Output the (X, Y) coordinate of the center of the cell containing the given text.  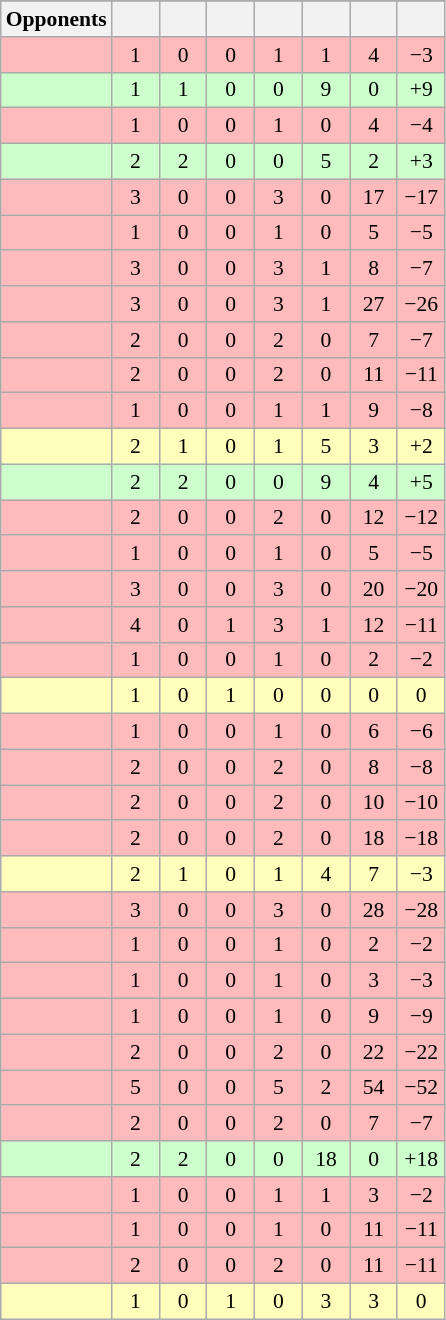
27 (374, 304)
−20 (421, 589)
−4 (421, 126)
−52 (421, 1088)
22 (374, 1052)
10 (374, 803)
−9 (421, 1017)
54 (374, 1088)
17 (374, 197)
−28 (421, 910)
Opponents (56, 19)
−17 (421, 197)
+9 (421, 90)
−6 (421, 732)
20 (374, 589)
+5 (421, 482)
+2 (421, 447)
−26 (421, 304)
−22 (421, 1052)
−10 (421, 803)
−12 (421, 518)
28 (374, 910)
+18 (421, 1159)
−18 (421, 839)
6 (374, 732)
+3 (421, 162)
